Provide the (x, y) coordinate of the cell's center where the given text is located.  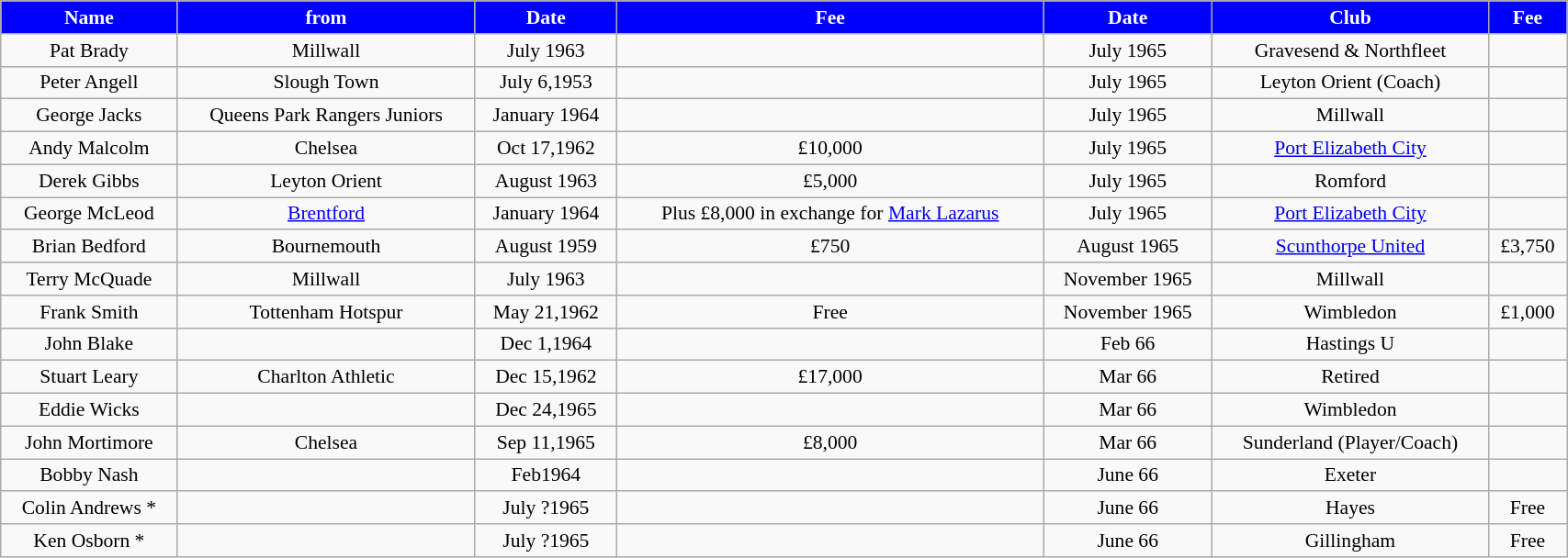
Brentford (326, 214)
Dec 24,1965 (546, 410)
Eddie Wicks (89, 410)
Exeter (1350, 475)
£3,750 (1527, 247)
Oct 17,1962 (546, 149)
Dec 1,1964 (546, 344)
£10,000 (830, 149)
Terry McQuade (89, 279)
Pat Brady (89, 50)
July 6,1953 (546, 83)
Derek Gibbs (89, 181)
Leyton Orient (326, 181)
Feb 66 (1128, 344)
Plus £8,000 in exchange for Mark Lazarus (830, 214)
£17,000 (830, 377)
August 1965 (1128, 247)
£1,000 (1527, 312)
Bournemouth (326, 247)
Charlton Athletic (326, 377)
Peter Angell (89, 83)
John Blake (89, 344)
£750 (830, 247)
£8,000 (830, 442)
George Jacks (89, 116)
Bobby Nash (89, 475)
Sep 11,1965 (546, 442)
Colin Andrews * (89, 508)
Frank Smith (89, 312)
from (326, 17)
Feb1964 (546, 475)
August 1959 (546, 247)
Stuart Leary (89, 377)
John Mortimore (89, 442)
Andy Malcolm (89, 149)
£5,000 (830, 181)
George McLeod (89, 214)
Queens Park Rangers Juniors (326, 116)
Retired (1350, 377)
Brian Bedford (89, 247)
Name (89, 17)
Gillingham (1350, 541)
Slough Town (326, 83)
Dec 15,1962 (546, 377)
May 21,1962 (546, 312)
Sunderland (Player/Coach) (1350, 442)
Tottenham Hotspur (326, 312)
August 1963 (546, 181)
Leyton Orient (Coach) (1350, 83)
Gravesend & Northfleet (1350, 50)
Club (1350, 17)
Romford (1350, 181)
Scunthorpe United (1350, 247)
Hastings U (1350, 344)
Ken Osborn * (89, 541)
Hayes (1350, 508)
